Detect which cell encompasses the target text, then output its (X, Y) center coordinate. 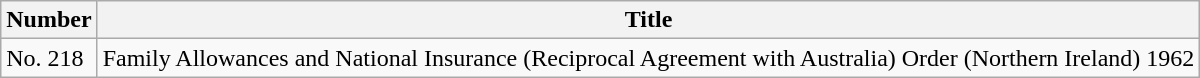
Title (648, 20)
Family Allowances and National Insurance (Reciprocal Agreement with Australia) Order (Northern Ireland) 1962 (648, 58)
No. 218 (49, 58)
Number (49, 20)
